Return the (X, Y) coordinate for the center point of the cell that contains the specified text.  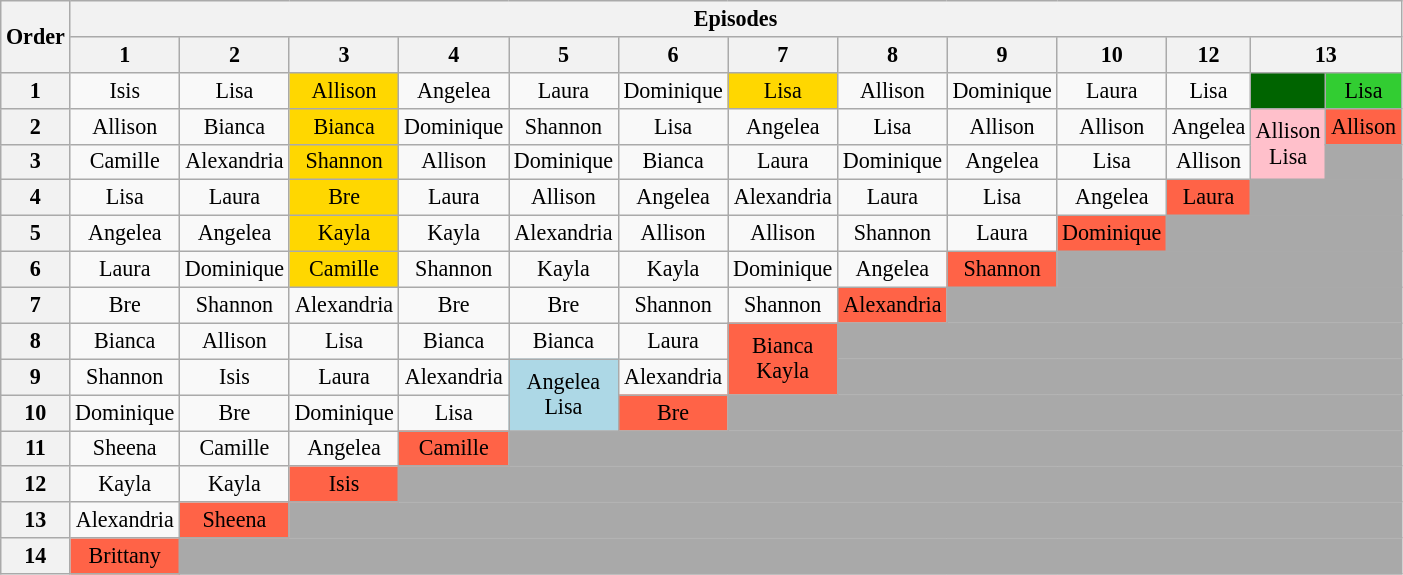
AllisonLisa (1288, 144)
14 (36, 556)
Episodes (736, 18)
Brittany (125, 556)
11 (36, 448)
AngeleaLisa (564, 395)
BiancaKayla (783, 359)
Order (36, 36)
